Determine the [X, Y] coordinate at the center of the cell enclosing the given text.  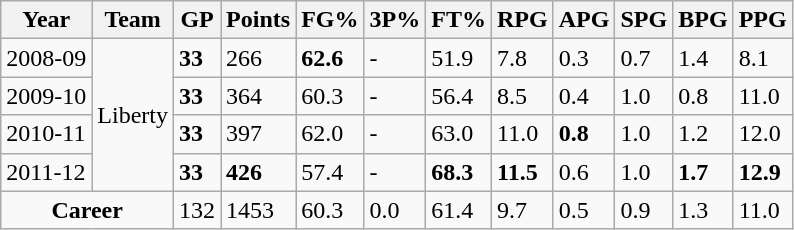
SPG [644, 20]
1.2 [703, 134]
0.0 [395, 210]
0.5 [584, 210]
1453 [258, 210]
2008-09 [46, 58]
364 [258, 96]
FT% [459, 20]
8.5 [523, 96]
51.9 [459, 58]
0.3 [584, 58]
0.7 [644, 58]
61.4 [459, 210]
62.0 [330, 134]
0.4 [584, 96]
11.5 [523, 172]
12.0 [762, 134]
7.8 [523, 58]
63.0 [459, 134]
266 [258, 58]
397 [258, 134]
9.7 [523, 210]
0.6 [584, 172]
2009-10 [46, 96]
0.9 [644, 210]
2011-12 [46, 172]
57.4 [330, 172]
Team [133, 20]
APG [584, 20]
RPG [523, 20]
1.3 [703, 210]
62.6 [330, 58]
Liberty [133, 115]
8.1 [762, 58]
426 [258, 172]
3P% [395, 20]
132 [198, 210]
1.7 [703, 172]
Points [258, 20]
Career [88, 210]
68.3 [459, 172]
BPG [703, 20]
PPG [762, 20]
GP [198, 20]
Year [46, 20]
12.9 [762, 172]
56.4 [459, 96]
FG% [330, 20]
1.4 [703, 58]
2010-11 [46, 134]
